For the text-containing cell, return its midpoint in (X, Y) coordinate format. 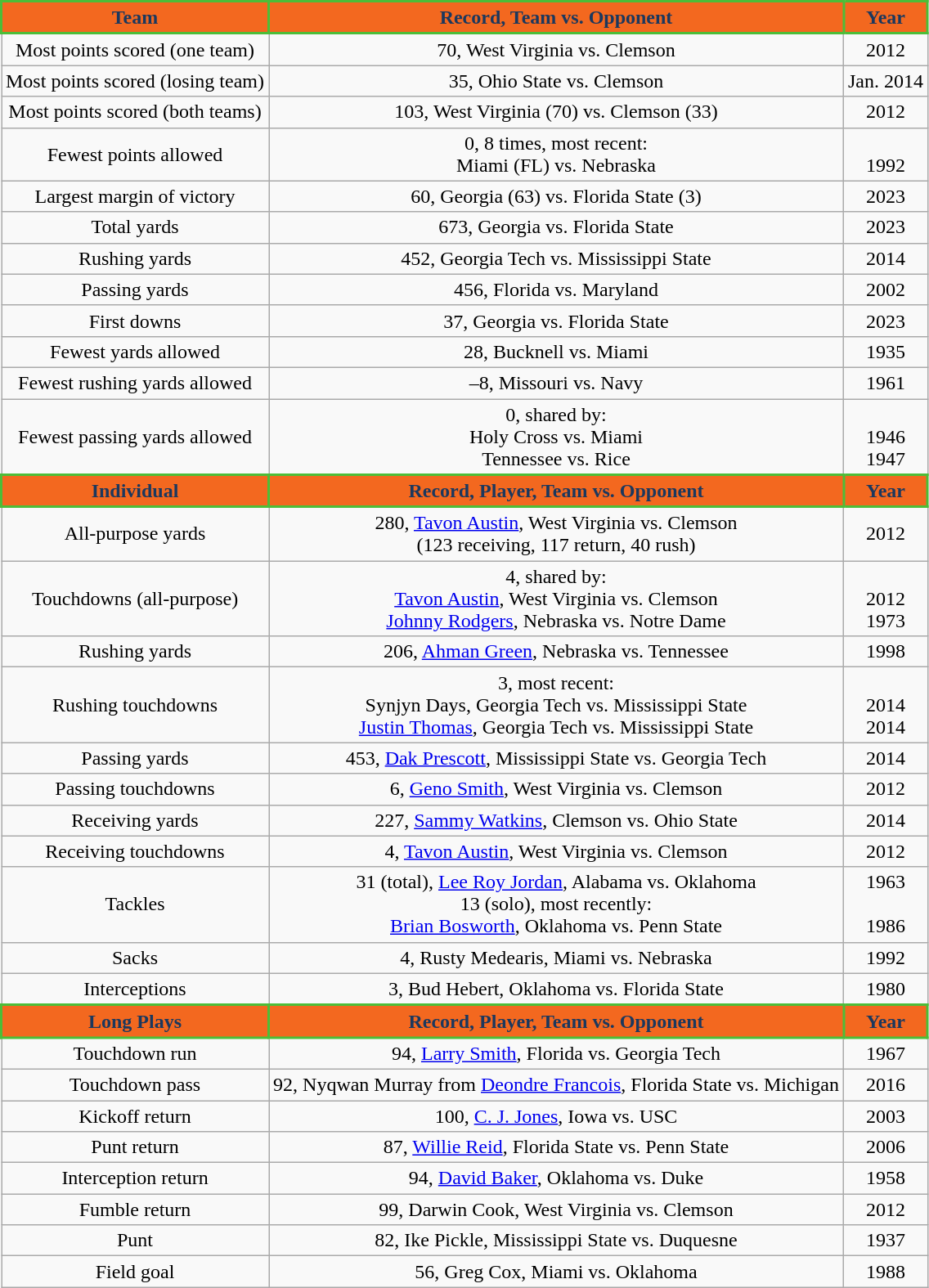
Most points scored (losing team) (136, 81)
Sacks (136, 958)
Total yards (136, 227)
1935 (885, 352)
20121973 (885, 599)
94, Larry Smith, Florida vs. Georgia Tech (556, 1053)
2003 (885, 1116)
Team (136, 18)
Kickoff return (136, 1116)
Receiving yards (136, 820)
All-purpose yards (136, 534)
Fewest passing yards allowed (136, 437)
1937 (885, 1241)
19461947 (885, 437)
100, C. J. Jones, Iowa vs. USC (556, 1116)
Long Plays (136, 1021)
Tackles (136, 904)
Touchdown run (136, 1053)
1967 (885, 1053)
Most points scored (both teams) (136, 112)
Jan. 2014 (885, 81)
92, Nyqwan Murray from Deondre Francois, Florida State vs. Michigan (556, 1084)
37, Georgia vs. Florida State (556, 321)
3, Bud Hebert, Oklahoma vs. Florida State (556, 990)
56, Greg Cox, Miami vs. Oklahoma (556, 1272)
Fewest yards allowed (136, 352)
1961 (885, 383)
–8, Missouri vs. Navy (556, 383)
673, Georgia vs. Florida State (556, 227)
31 (total), Lee Roy Jordan, Alabama vs. Oklahoma13 (solo), most recently:Brian Bosworth, Oklahoma vs. Penn State (556, 904)
99, Darwin Cook, West Virginia vs. Clemson (556, 1209)
Individual (136, 491)
227, Sammy Watkins, Clemson vs. Ohio State (556, 820)
3, most recent:Synjyn Days, Georgia Tech vs. Mississippi StateJustin Thomas, Georgia Tech vs. Mississippi State (556, 705)
94, David Baker, Oklahoma vs. Duke (556, 1178)
452, Georgia Tech vs. Mississippi State (556, 258)
453, Dak Prescott, Mississippi State vs. Georgia Tech (556, 758)
Rushing touchdowns (136, 705)
0, 8 times, most recent:Miami (FL) vs. Nebraska (556, 154)
20142014 (885, 705)
280, Tavon Austin, West Virginia vs. Clemson(123 receiving, 117 return, 40 rush) (556, 534)
Interception return (136, 1178)
82, Ike Pickle, Mississippi State vs. Duquesne (556, 1241)
2016 (885, 1084)
First downs (136, 321)
1988 (885, 1272)
2002 (885, 289)
456, Florida vs. Maryland (556, 289)
60, Georgia (63) vs. Florida State (3) (556, 196)
4, shared by:Tavon Austin, West Virginia vs. ClemsonJohnny Rodgers, Nebraska vs. Notre Dame (556, 599)
Fewest points allowed (136, 154)
Receiving touchdowns (136, 851)
Punt return (136, 1147)
Punt (136, 1241)
Field goal (136, 1272)
70, West Virginia vs. Clemson (556, 49)
206, Ahman Green, Nebraska vs. Tennessee (556, 652)
1958 (885, 1178)
0, shared by:Holy Cross vs. MiamiTennessee vs. Rice (556, 437)
2006 (885, 1147)
Most points scored (one team) (136, 49)
4, Tavon Austin, West Virginia vs. Clemson (556, 851)
87, Willie Reid, Florida State vs. Penn State (556, 1147)
Touchdown pass (136, 1084)
Touchdowns (all-purpose) (136, 599)
1998 (885, 652)
4, Rusty Medearis, Miami vs. Nebraska (556, 958)
103, West Virginia (70) vs. Clemson (33) (556, 112)
Interceptions (136, 990)
Record, Team vs. Opponent (556, 18)
1963 1986 (885, 904)
Fumble return (136, 1209)
35, Ohio State vs. Clemson (556, 81)
6, Geno Smith, West Virginia vs. Clemson (556, 789)
Passing touchdowns (136, 789)
28, Bucknell vs. Miami (556, 352)
Fewest rushing yards allowed (136, 383)
Largest margin of victory (136, 196)
1980 (885, 990)
